Determine the (X, Y) coordinate at the center of the cell enclosing the given text.  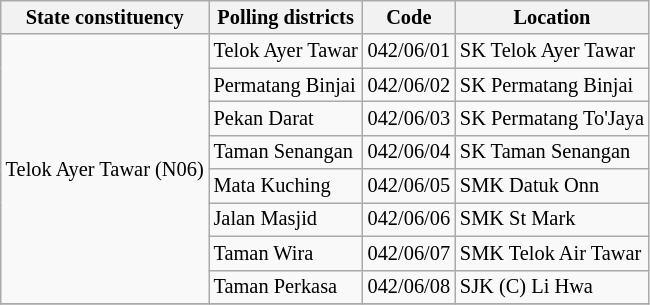
042/06/01 (409, 51)
042/06/04 (409, 152)
042/06/06 (409, 219)
Taman Perkasa (286, 287)
SMK Datuk Onn (552, 186)
Telok Ayer Tawar (286, 51)
Polling districts (286, 17)
042/06/05 (409, 186)
Taman Wira (286, 253)
SK Taman Senangan (552, 152)
042/06/08 (409, 287)
SK Permatang Binjai (552, 85)
042/06/07 (409, 253)
Telok Ayer Tawar (N06) (105, 168)
Permatang Binjai (286, 85)
State constituency (105, 17)
Jalan Masjid (286, 219)
SK Permatang To'Jaya (552, 118)
042/06/02 (409, 85)
SMK St Mark (552, 219)
SK Telok Ayer Tawar (552, 51)
Pekan Darat (286, 118)
SMK Telok Air Tawar (552, 253)
Mata Kuching (286, 186)
Code (409, 17)
Location (552, 17)
SJK (C) Li Hwa (552, 287)
042/06/03 (409, 118)
Taman Senangan (286, 152)
